Pinpoint the cell where the given text exists, returning its (X, Y) midpoint coordinate. 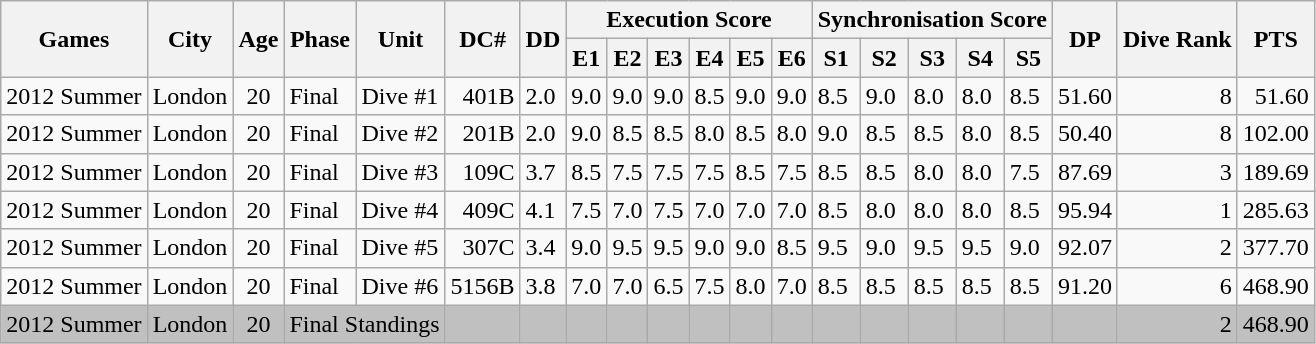
3.8 (543, 286)
4.1 (543, 210)
285.63 (1276, 210)
Synchronisation Score (932, 20)
3.7 (543, 172)
201B (482, 134)
3.4 (543, 248)
City (190, 39)
409C (482, 210)
S3 (932, 58)
PTS (1276, 39)
95.94 (1084, 210)
Execution Score (689, 20)
Games (74, 39)
DP (1084, 39)
Dive #3 (400, 172)
E6 (792, 58)
Dive #2 (400, 134)
DD (543, 39)
1 (1177, 210)
Unit (400, 39)
Dive #1 (400, 96)
S4 (980, 58)
109C (482, 172)
Age (258, 39)
401B (482, 96)
91.20 (1084, 286)
E5 (750, 58)
Dive #5 (400, 248)
102.00 (1276, 134)
307C (482, 248)
5156B (482, 286)
3 (1177, 172)
E3 (668, 58)
S2 (884, 58)
E2 (628, 58)
S5 (1028, 58)
92.07 (1084, 248)
E4 (710, 58)
S1 (836, 58)
DC# (482, 39)
Dive Rank (1177, 39)
6 (1177, 286)
Phase (320, 39)
377.70 (1276, 248)
189.69 (1276, 172)
50.40 (1084, 134)
Dive #4 (400, 210)
6.5 (668, 286)
Dive #6 (400, 286)
E1 (586, 58)
Final Standings (364, 324)
87.69 (1084, 172)
